Identify which cell holds the provided text, then report its [X, Y] central coordinate. 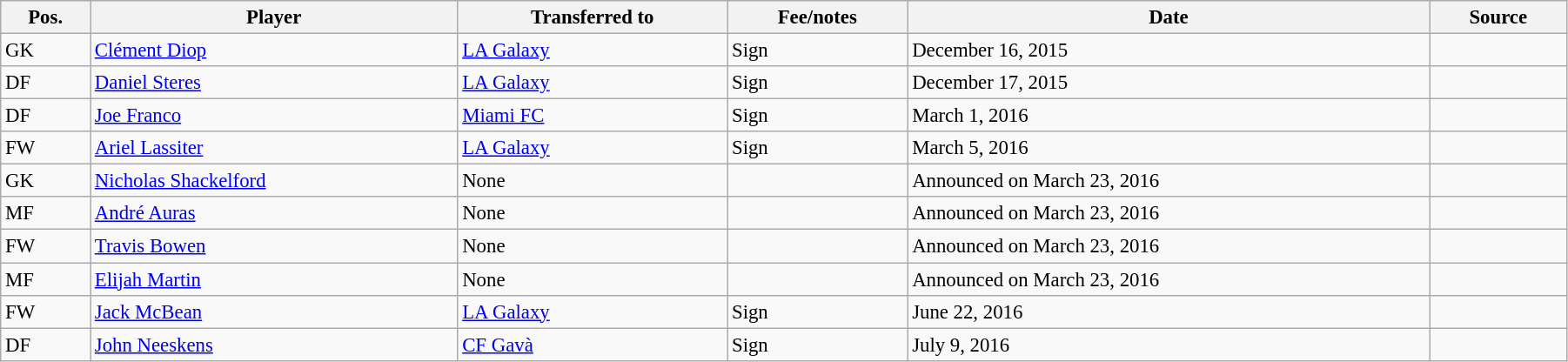
Fee/notes [818, 17]
Elijah Martin [274, 279]
June 22, 2016 [1169, 312]
Date [1169, 17]
John Neeskens [274, 345]
Travis Bowen [274, 246]
Jack McBean [274, 312]
Transferred to [593, 17]
Pos. [45, 17]
Player [274, 17]
December 16, 2015 [1169, 50]
July 9, 2016 [1169, 345]
Nicholas Shackelford [274, 181]
Source [1498, 17]
December 17, 2015 [1169, 83]
Miami FC [593, 116]
Ariel Lassiter [274, 148]
March 5, 2016 [1169, 148]
Joe Franco [274, 116]
Daniel Steres [274, 83]
Clément Diop [274, 50]
André Auras [274, 213]
CF Gavà [593, 345]
March 1, 2016 [1169, 116]
